Provide the (x, y) coordinate of the cell's center where the given text is located.  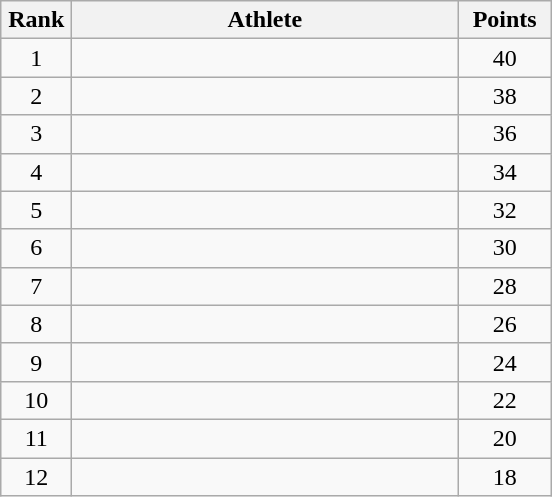
3 (36, 134)
10 (36, 400)
20 (505, 438)
6 (36, 248)
Rank (36, 20)
40 (505, 58)
34 (505, 172)
5 (36, 210)
2 (36, 96)
1 (36, 58)
8 (36, 324)
Points (505, 20)
18 (505, 477)
30 (505, 248)
24 (505, 362)
36 (505, 134)
9 (36, 362)
Athlete (265, 20)
22 (505, 400)
32 (505, 210)
38 (505, 96)
7 (36, 286)
26 (505, 324)
11 (36, 438)
4 (36, 172)
12 (36, 477)
28 (505, 286)
